Provide the [x, y] coordinate of the cell's center where the given text is located.  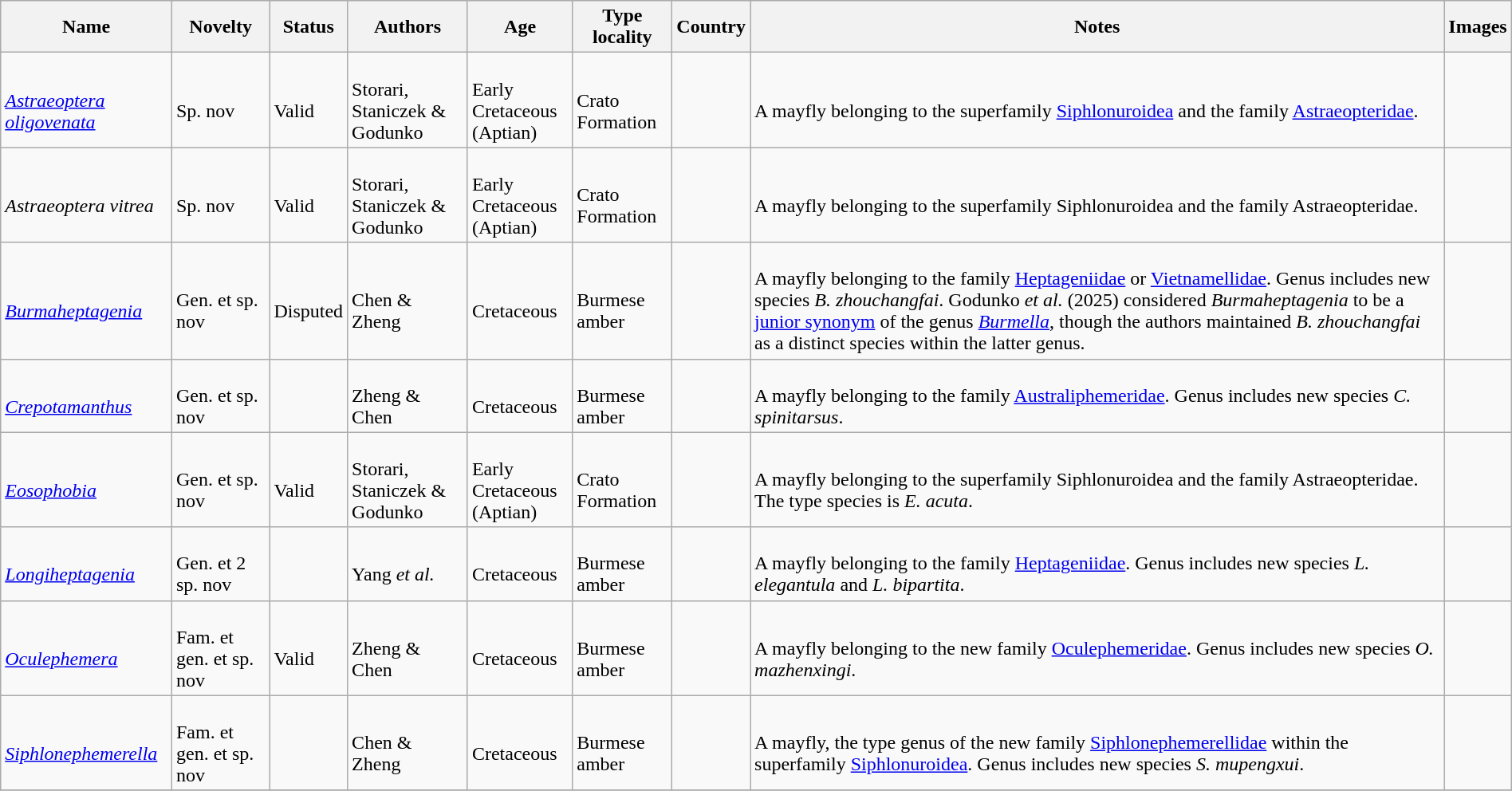
Oculephemera [86, 647]
Burmaheptagenia [86, 301]
Astraeoptera vitrea [86, 195]
Authors [408, 27]
Country [711, 27]
A mayfly, the type genus of the new family Siphlonephemerellidae within the superfamily Siphlonuroidea. Genus includes new species S. mupengxui. [1097, 743]
Eosophobia [86, 480]
Images [1478, 27]
Siphlonephemerella [86, 743]
Notes [1097, 27]
Age [520, 27]
A mayfly belonging to the family Heptageniidae. Genus includes new species L. elegantula and L. bipartita. [1097, 564]
Yang et al. [408, 564]
Longiheptagenia [86, 564]
Disputed [309, 301]
Astraeoptera oligovenata [86, 100]
Novelty [220, 27]
A mayfly belonging to the family Australiphemeridae. Genus includes new species C. spinitarsus. [1097, 395]
Status [309, 27]
Name [86, 27]
A mayfly belonging to the superfamily Siphlonuroidea and the family Astraeopteridae. The type species is E. acuta. [1097, 480]
Type locality [622, 27]
Gen. et 2 sp. nov [220, 564]
A mayfly belonging to the new family Oculephemeridae. Genus includes new species O. mazhenxingi. [1097, 647]
Crepotamanthus [86, 395]
